Provide the (X, Y) coordinate of the cell's center where the given text is located.  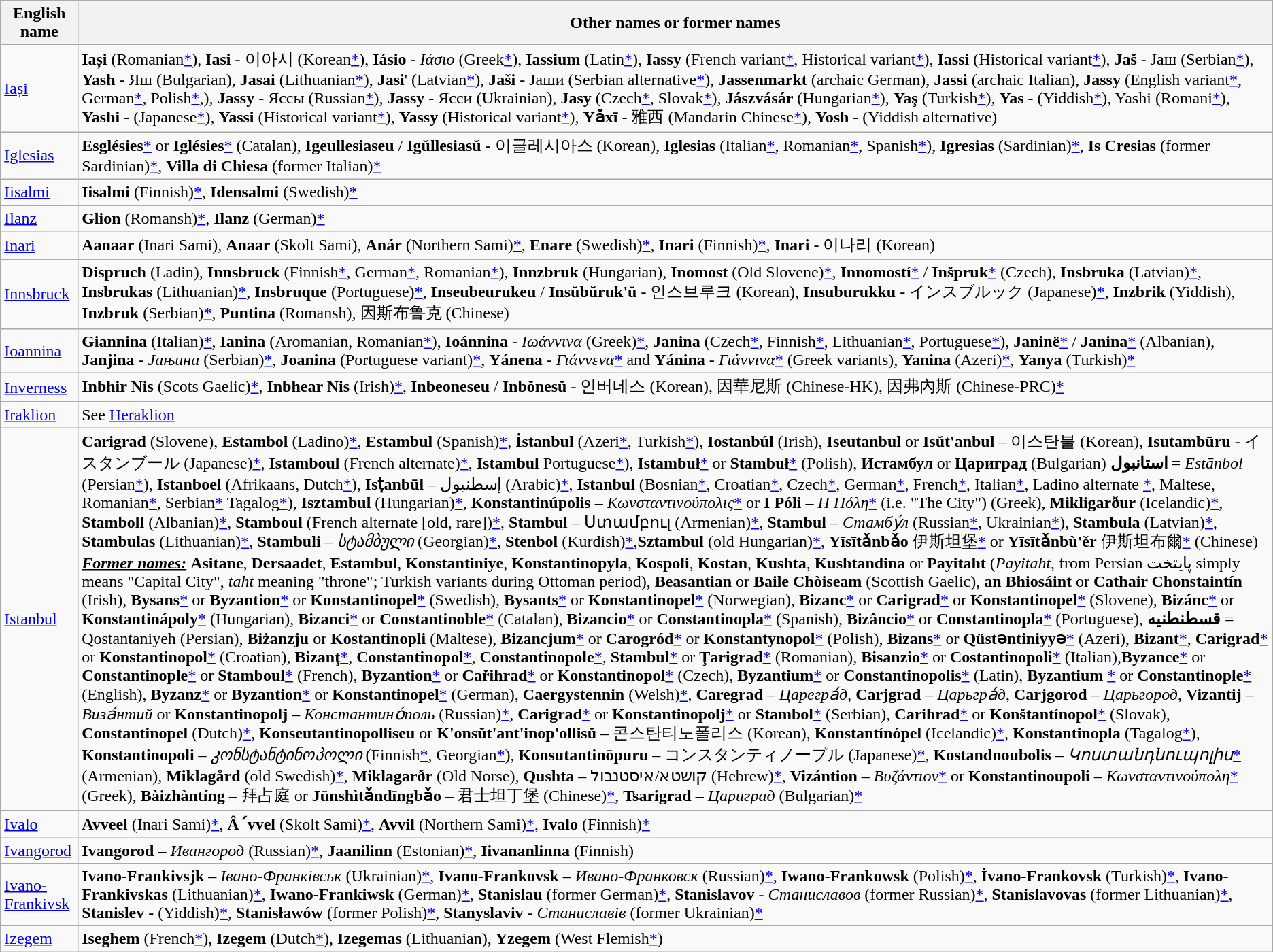
English name (39, 23)
Ivalo (39, 824)
Innsbruck (39, 294)
Izegem (39, 939)
Ivangorod – Ивангород (Russian)*, Jaanilinn (Estonian)*, Iivananlinna (Finnish) (676, 851)
Ivangorod (39, 851)
Ilanz (39, 218)
Iași (39, 88)
Iisalmi (39, 192)
Aanaar (Inari Sami), Anaar (Skolt Sami), Anár (Northern Sami)*, Enare (Swedish)*, Inari (Finnish)*, Inari - 이나리 (Korean) (676, 246)
Ioannina (39, 351)
Inari (39, 246)
Istanbul (39, 619)
See Heraklion (676, 415)
Iglesias (39, 156)
Iraklion (39, 415)
Glion (Romansh)*, Ilanz (German)* (676, 218)
Avveel (Inari Sami)*, Âˊvvel (Skolt Sami)*, Avvil (Northern Sami)*, Ivalo (Finnish)* (676, 824)
Inverness (39, 388)
Other names or former names (676, 23)
Ivano-Frankivsk (39, 895)
Iseghem (French*), Izegem (Dutch*), Izegemas (Lithuanian), Yzegem (West Flemish*) (676, 939)
Inbhir Nis (Scots Gaelic)*, Inbhear Nis (Irish)*, Inbeoneseu / Inbŏnesŭ - 인버네스 (Korean), 因華尼斯 (Chinese-HK), 因弗內斯 (Chinese-PRC)* (676, 388)
Iisalmi (Finnish)*, Idensalmi (Swedish)* (676, 192)
